Extract the (X, Y) coordinate from the center of the cell holding the provided text.  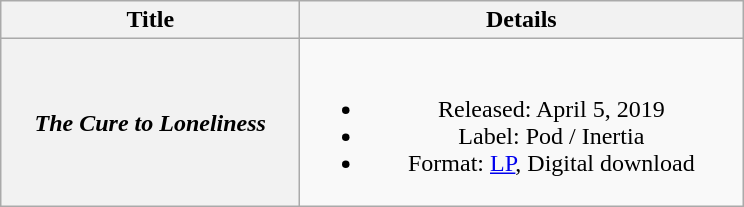
Released: April 5, 2019Label: Pod / InertiaFormat: LP, Digital download (522, 122)
The Cure to Loneliness (150, 122)
Title (150, 20)
Details (522, 20)
